Detect which cell encompasses the target text, then output its (x, y) center coordinate. 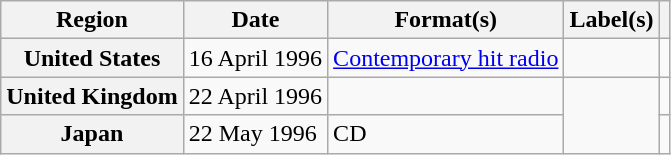
Label(s) (612, 20)
Format(s) (446, 20)
CD (446, 134)
United States (92, 58)
Date (255, 20)
22 April 1996 (255, 96)
Region (92, 20)
United Kingdom (92, 96)
16 April 1996 (255, 58)
Contemporary hit radio (446, 58)
Japan (92, 134)
22 May 1996 (255, 134)
